Locate the cell with the specified text and output its (X, Y) center coordinate. 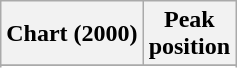
Chart (2000) (72, 34)
Peakposition (189, 34)
